Scan for the cell matching the given text and deliver its (X, Y) coordinate at center. 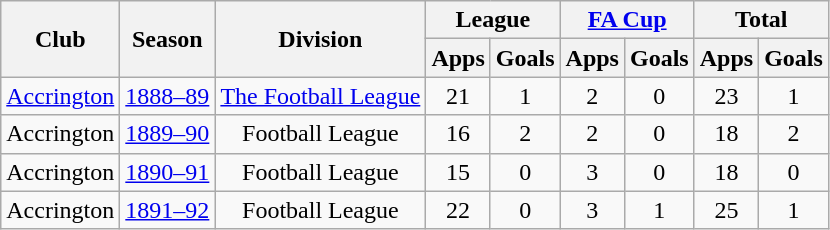
The Football League (320, 96)
Club (60, 39)
15 (458, 172)
25 (726, 210)
League (493, 20)
FA Cup (627, 20)
1888–89 (168, 96)
22 (458, 210)
1889–90 (168, 134)
23 (726, 96)
1891–92 (168, 210)
Division (320, 39)
Season (168, 39)
Total (761, 20)
1890–91 (168, 172)
21 (458, 96)
16 (458, 134)
